Return the [X, Y] coordinate for the center point of the cell that contains the specified text.  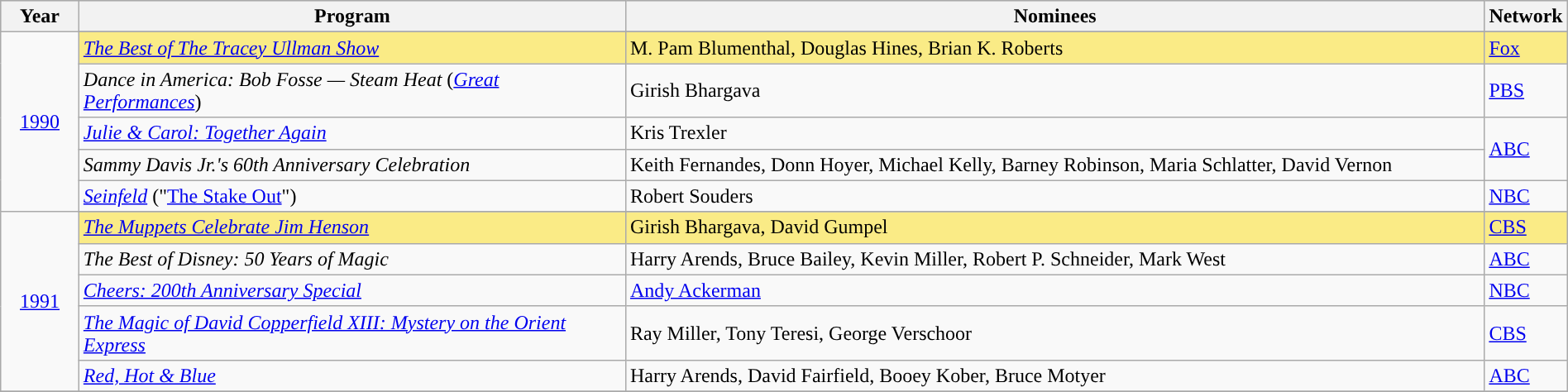
Harry Arends, David Fairfield, Booey Kober, Bruce Motyer [1054, 375]
Kris Trexler [1054, 133]
Girish Bhargava, David Gumpel [1054, 227]
Nominees [1054, 17]
The Best of Disney: 50 Years of Magic [352, 259]
1991 [40, 301]
Ray Miller, Tony Teresi, George Verschoor [1054, 332]
Andy Ackerman [1054, 290]
Program [352, 17]
Red, Hot & Blue [352, 375]
Keith Fernandes, Donn Hoyer, Michael Kelly, Barney Robinson, Maria Schlatter, David Vernon [1054, 165]
M. Pam Blumenthal, Douglas Hines, Brian K. Roberts [1054, 48]
The Magic of David Copperfield XIII: Mystery on the Orient Express [352, 332]
Sammy Davis Jr.'s 60th Anniversary Celebration [352, 165]
Girish Bhargava [1054, 91]
Dance in America: Bob Fosse — Steam Heat (Great Performances) [352, 91]
Robert Souders [1054, 196]
Network [1526, 17]
PBS [1526, 91]
Cheers: 200th Anniversary Special [352, 290]
Julie & Carol: Together Again [352, 133]
The Best of The Tracey Ullman Show [352, 48]
The Muppets Celebrate Jim Henson [352, 227]
Seinfeld ("The Stake Out") [352, 196]
Harry Arends, Bruce Bailey, Kevin Miller, Robert P. Schneider, Mark West [1054, 259]
Fox [1526, 48]
1990 [40, 122]
Year [40, 17]
